Determine the (x, y) coordinate at the center of the cell enclosing the given text.  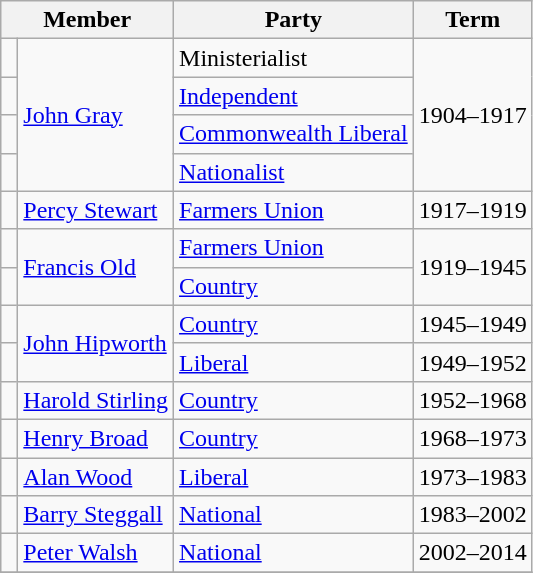
Commonwealth Liberal (294, 134)
1904–1917 (472, 115)
Harold Stirling (96, 400)
1917–1919 (472, 210)
1949–1952 (472, 362)
John Gray (96, 115)
Barry Steggall (96, 515)
Alan Wood (96, 477)
Nationalist (294, 172)
Member (88, 20)
Independent (294, 96)
Term (472, 20)
1945–1949 (472, 324)
Francis Old (96, 267)
Percy Stewart (96, 210)
1952–1968 (472, 400)
John Hipworth (96, 343)
1919–1945 (472, 267)
Henry Broad (96, 438)
Peter Walsh (96, 553)
1973–1983 (472, 477)
2002–2014 (472, 553)
Ministerialist (294, 58)
Party (294, 20)
1968–1973 (472, 438)
1983–2002 (472, 515)
